Provide the [X, Y] coordinate of the cell's center where the given text is located.  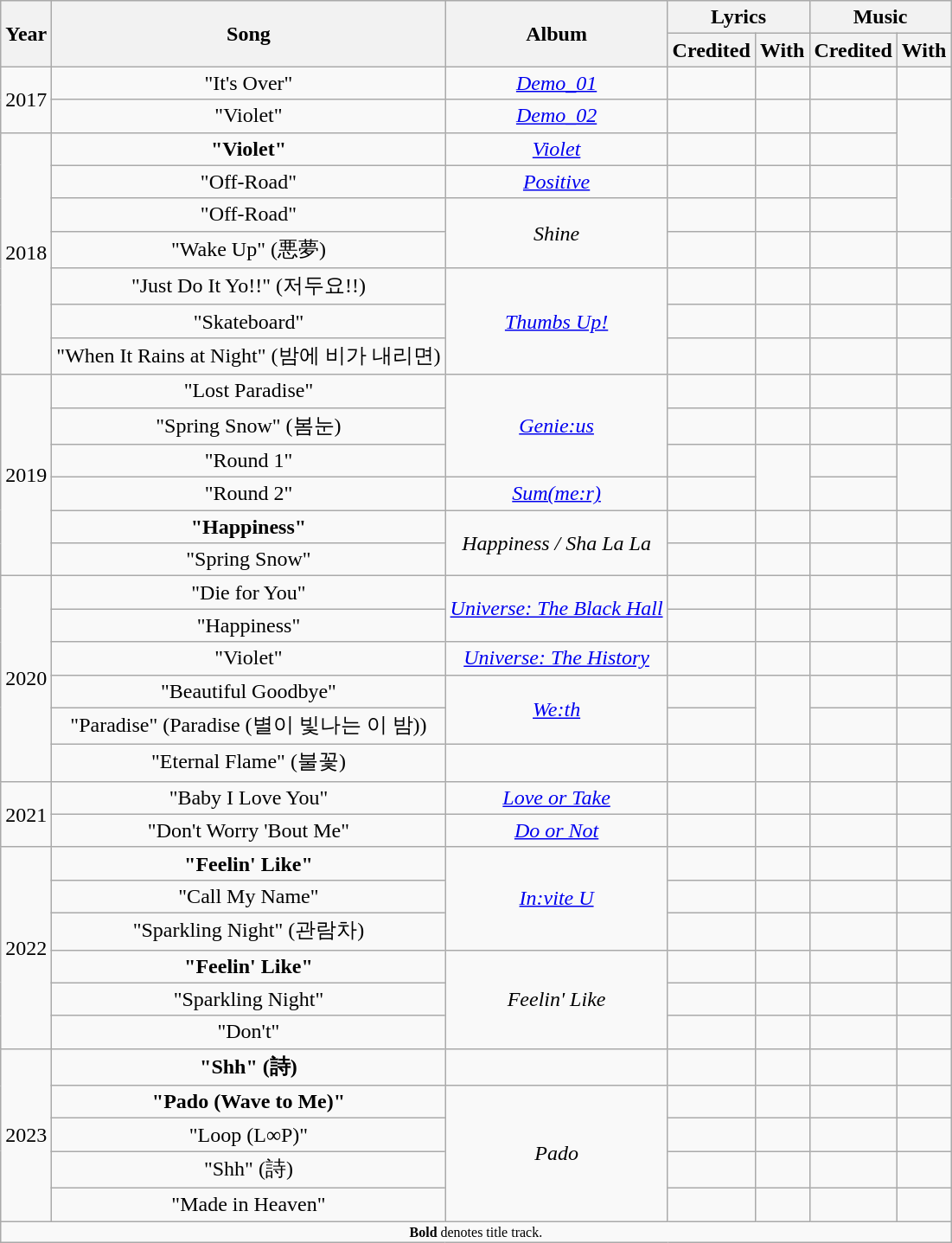
Universe: The History [557, 658]
Pado [557, 1154]
Happiness / Sha La La [557, 543]
Demo_01 [557, 83]
"Spring Snow" (봄눈) [249, 426]
"Sparkling Night" (관람차) [249, 931]
2017 [26, 99]
"Lost Paradise" [249, 391]
Thumbs Up! [557, 322]
Violet [557, 149]
Love or Take [557, 798]
"Don't Worry 'Bout Me" [249, 830]
"Beautiful Goodbye" [249, 691]
"Paradise" (Paradise (별이 빛나는 이 밤)) [249, 727]
Feelin' Like [557, 999]
2021 [26, 814]
"Made in Heaven" [249, 1204]
"Pado (Wave to Me)" [249, 1102]
"Skateboard" [249, 321]
"It's Over" [249, 83]
Album [557, 34]
2022 [26, 948]
"Round 2" [249, 494]
In:vite U [557, 898]
2020 [26, 678]
"When It Rains at Night" (밤에 비가 내리면) [249, 356]
"Spring Snow" [249, 560]
"Just Do It Yo!!" (저두요!!) [249, 287]
Shine [557, 234]
"Die for You" [249, 593]
"Sparkling Night" [249, 999]
Bold denotes title track. [476, 1232]
Music [880, 17]
"Round 1" [249, 461]
Do or Not [557, 830]
We:th [557, 709]
Positive [557, 182]
Universe: The Black Hall [557, 609]
Song [249, 34]
Year [26, 34]
"Wake Up" (悪夢) [249, 249]
2023 [26, 1135]
"Loop (L∞P)" [249, 1135]
Demo_02 [557, 116]
2018 [26, 253]
Lyrics [738, 17]
Sum(me:r) [557, 494]
"Baby I Love You" [249, 798]
"Don't" [249, 1032]
"Eternal Flame" (불꽃) [249, 763]
"Call My Name" [249, 896]
2019 [26, 476]
Genie:us [557, 426]
